Determine the (X, Y) coordinate at the center of the cell enclosing the given text.  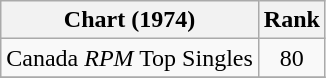
Chart (1974) (130, 20)
Rank (292, 20)
Canada RPM Top Singles (130, 58)
80 (292, 58)
